Locate the cell with the specified text and output its [X, Y] center coordinate. 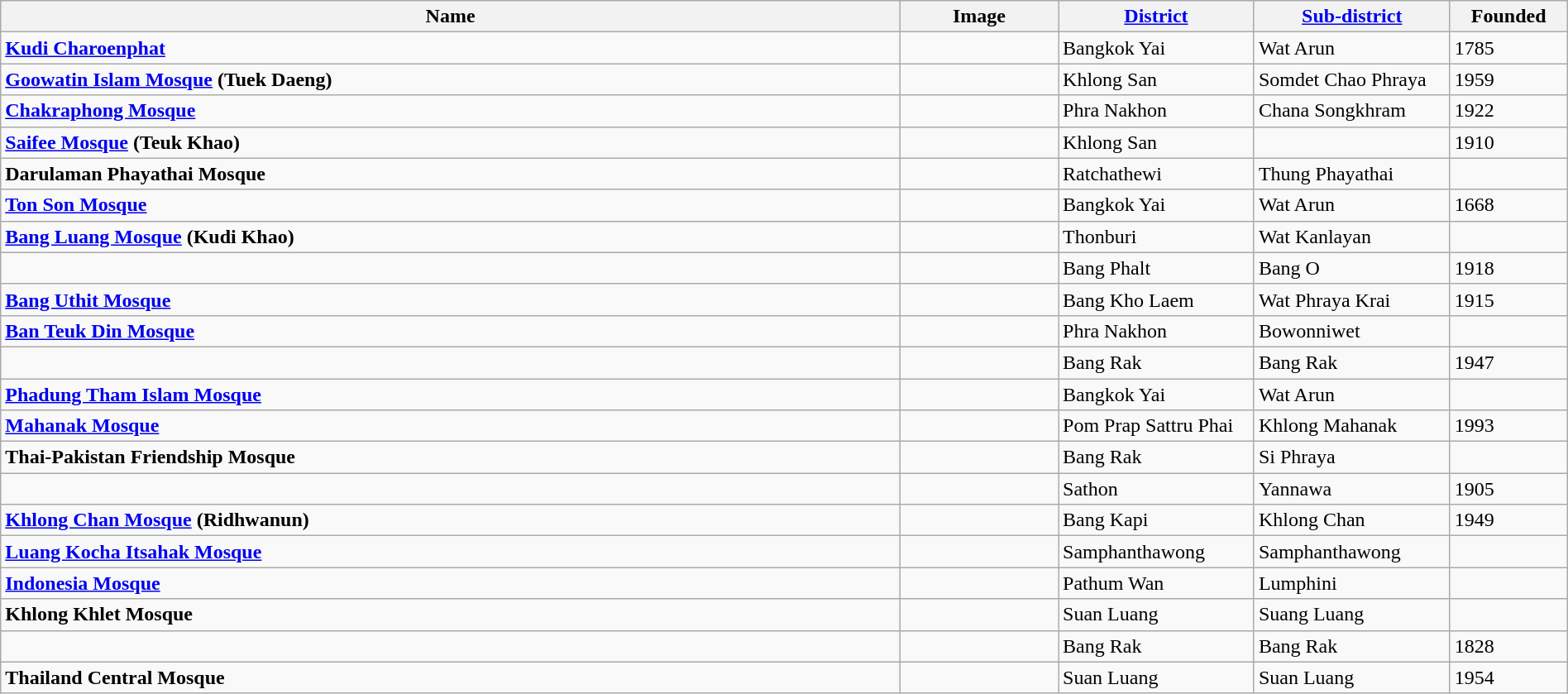
1954 [1508, 677]
Pom Prap Sattru Phai [1156, 426]
Thonburi [1156, 237]
Thai-Pakistan Friendship Mosque [451, 457]
Bang Uthit Mosque [451, 299]
Saifee Mosque (Teuk Khao) [451, 142]
Wat Phraya Krai [1351, 299]
Image [979, 17]
1905 [1508, 489]
Wat Kanlayan [1351, 237]
Ban Teuk Din Mosque [451, 331]
Kudi Charoenphat [451, 48]
Khlong Chan Mosque (Ridhwanun) [451, 520]
Phadung Tham Islam Mosque [451, 395]
Khlong Chan [1351, 520]
Bang Phalt [1156, 268]
Indonesia Mosque [451, 583]
Khlong Mahanak [1351, 426]
Founded [1508, 17]
Bang O [1351, 268]
Bang Luang Mosque (Kudi Khao) [451, 237]
Si Phraya [1351, 457]
Sub-district [1351, 17]
Darulaman Phayathai Mosque [451, 174]
District [1156, 17]
1918 [1508, 268]
Bang Kho Laem [1156, 299]
Ratchathewi [1156, 174]
Khlong Khlet Mosque [451, 615]
Yannawa [1351, 489]
Suang Luang [1351, 615]
1785 [1508, 48]
1949 [1508, 520]
Thung Phayathai [1351, 174]
Sathon [1156, 489]
1993 [1508, 426]
1915 [1508, 299]
Goowatin Islam Mosque (Tuek Daeng) [451, 79]
1922 [1508, 111]
Chana Songkhram [1351, 111]
1910 [1508, 142]
Name [451, 17]
Luang Kocha Itsahak Mosque [451, 552]
Mahanak Mosque [451, 426]
Bang Kapi [1156, 520]
1668 [1508, 205]
1828 [1508, 646]
Chakraphong Mosque [451, 111]
Thailand Central Mosque [451, 677]
Ton Son Mosque [451, 205]
Somdet Chao Phraya [1351, 79]
1947 [1508, 362]
Pathum Wan [1156, 583]
1959 [1508, 79]
Lumphini [1351, 583]
Bowonniwet [1351, 331]
